Identify which cell holds the provided text, then report its (X, Y) central coordinate. 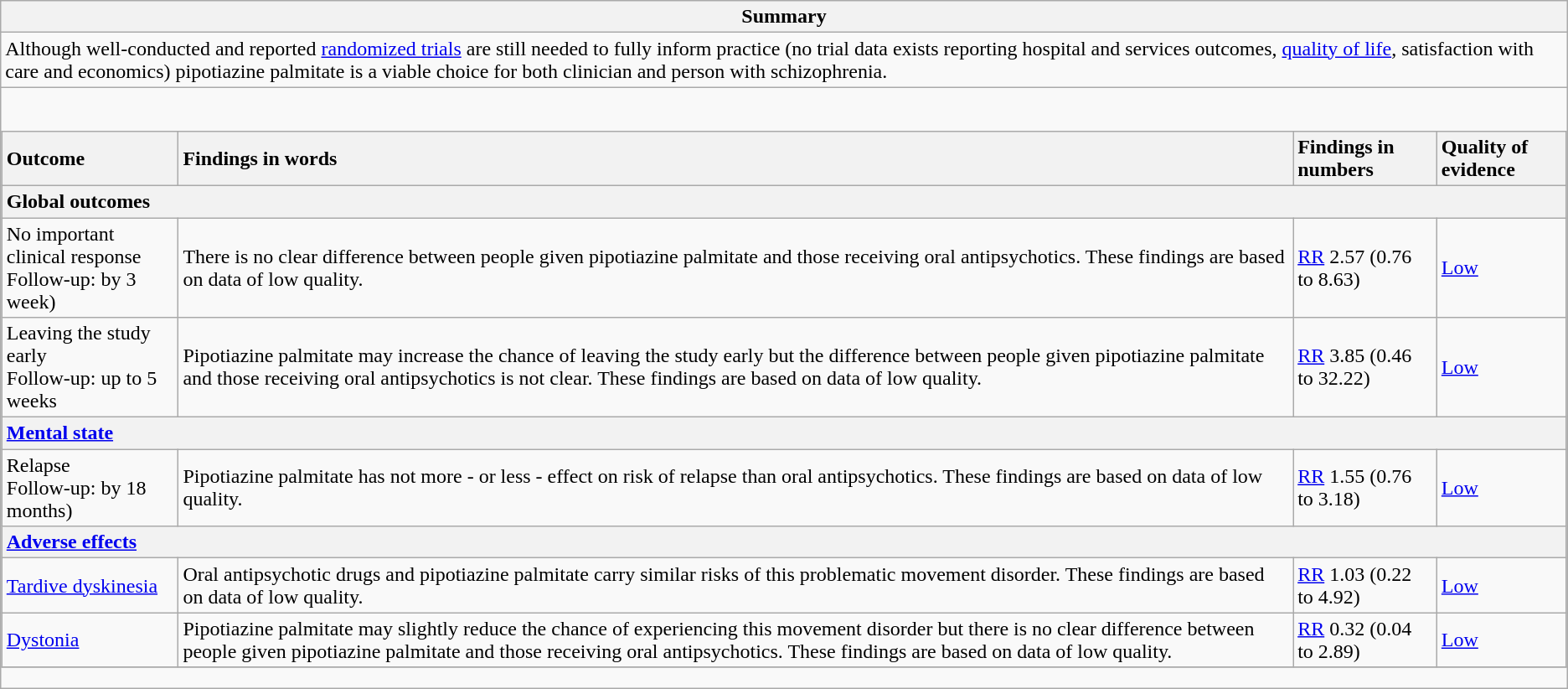
Findings in words (735, 158)
Leaving the study earlyFollow-up: up to 5 weeks (90, 367)
RR 2.57 (0.76 to 8.63) (1365, 268)
Mental state (784, 433)
RR 0.32 (0.04 to 2.89) (1365, 640)
Outcome (90, 158)
Tardive dyskinesia (90, 585)
Global outcomes (784, 201)
RR 1.03 (0.22 to 4.92) (1365, 585)
Findings in numbers (1365, 158)
Dystonia (90, 640)
RR 3.85 (0.46 to 32.22) (1365, 367)
Pipotiazine palmitate has not more - or less - effect on risk of relapse than oral antipsychotics. These findings are based on data of low quality. (735, 488)
Quality of evidence (1501, 158)
RelapseFollow-up: by 18 months) (90, 488)
Adverse effects (784, 542)
Summary (784, 17)
RR 1.55 (0.76 to 3.18) (1365, 488)
No important clinical responseFollow-up: by 3 week) (90, 268)
